From the cell containing the given text, extract its center point as [x, y] coordinate. 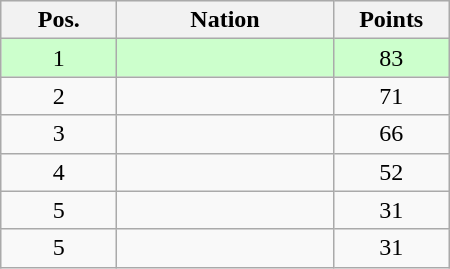
Nation [225, 20]
4 [59, 172]
3 [59, 134]
Points [391, 20]
Pos. [59, 20]
52 [391, 172]
1 [59, 58]
71 [391, 96]
83 [391, 58]
66 [391, 134]
2 [59, 96]
